Provide the [x, y] coordinate of the cell's center where the given text is located.  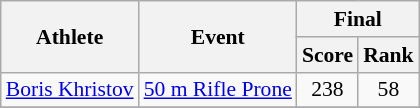
238 [328, 90]
58 [388, 90]
Final [358, 19]
Event [218, 36]
Athlete [70, 36]
50 m Rifle Prone [218, 90]
Rank [388, 55]
Boris Khristov [70, 90]
Score [328, 55]
